Pinpoint the cell where the given text exists, returning its (x, y) midpoint coordinate. 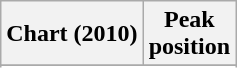
Chart (2010) (72, 34)
Peakposition (189, 34)
